Identify which cell holds the provided text, then report its (x, y) central coordinate. 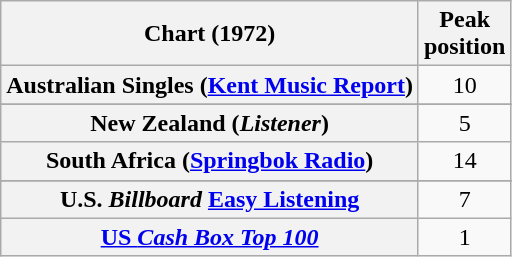
1 (464, 237)
US Cash Box Top 100 (210, 237)
10 (464, 85)
South Africa (Springbok Radio) (210, 161)
U.S. Billboard Easy Listening (210, 199)
Chart (1972) (210, 34)
7 (464, 199)
Australian Singles (Kent Music Report) (210, 85)
14 (464, 161)
Peakposition (464, 34)
New Zealand (Listener) (210, 123)
5 (464, 123)
